Return the [X, Y] coordinate for the center point of the cell that contains the specified text.  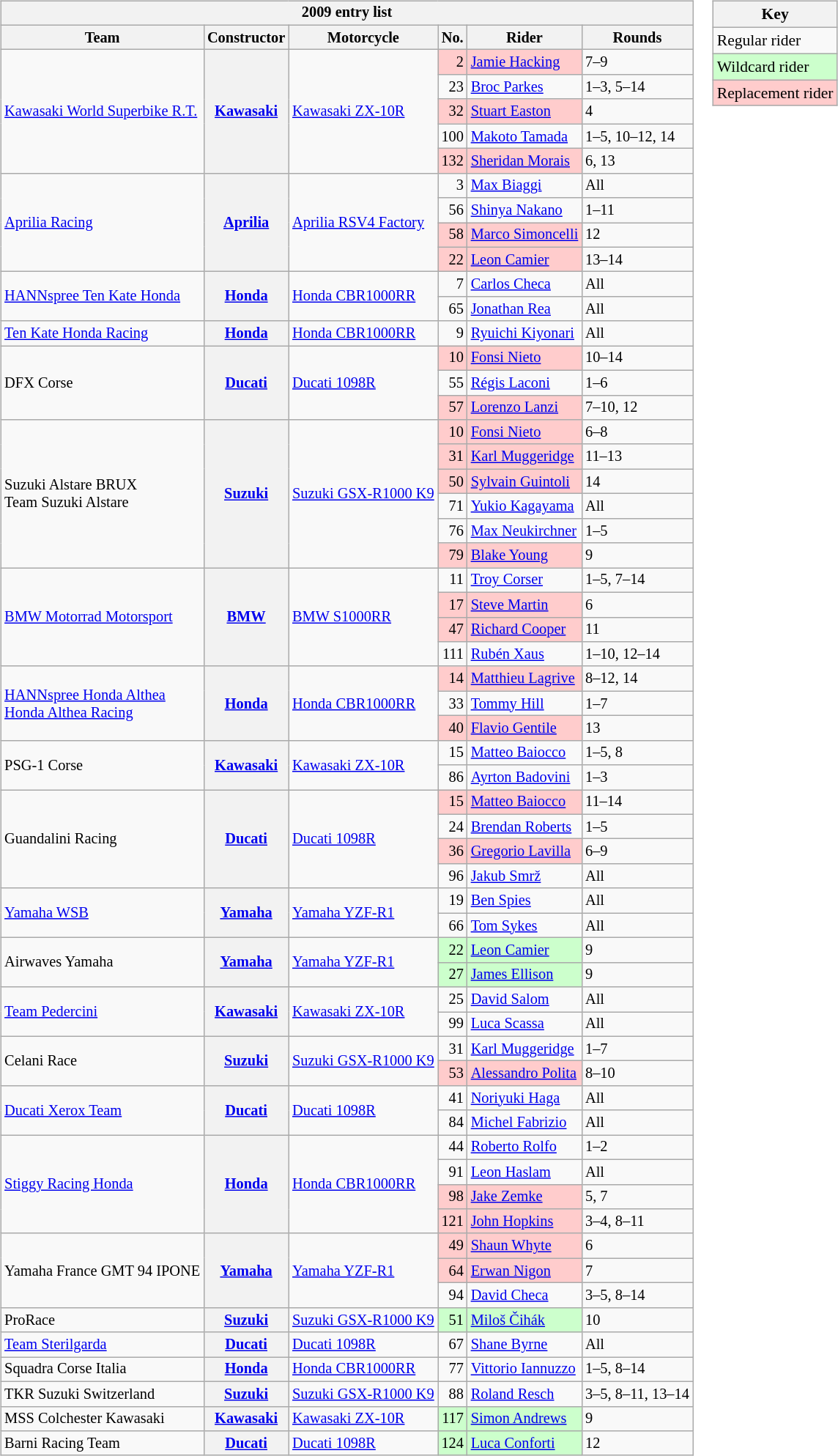
5, 7 [637, 1197]
Brendan Roberts [524, 827]
2 [453, 62]
Jakub Smrž [524, 876]
24 [453, 827]
Stuart Easton [524, 111]
HANNspree Ten Kate Honda [103, 296]
27 [453, 975]
Team Pedercini [103, 1011]
121 [453, 1222]
Marco Simoncelli [524, 235]
1–6 [637, 383]
Kawasaki World Superbike R.T. [103, 111]
Regular rider [775, 40]
Shinya Nakano [524, 210]
32 [453, 111]
13 [637, 728]
Ayrton Badovini [524, 777]
Tom Sykes [524, 925]
Gregorio Lavilla [524, 851]
19 [453, 901]
Airwaves Yamaha [103, 963]
Simon Andrews [524, 1419]
BMW Motorrad Motorsport [103, 617]
7–10, 12 [637, 407]
Troy Corser [524, 580]
Vittorio Iannuzzo [524, 1370]
BMW S1000RR [363, 617]
49 [453, 1246]
Rubén Xaus [524, 654]
91 [453, 1172]
51 [453, 1320]
Alessandro Polita [524, 1073]
94 [453, 1296]
Richard Cooper [524, 629]
Key [775, 15]
Rider [524, 37]
Noriyuki Haga [524, 1098]
Stiggy Racing Honda [103, 1184]
Ben Spies [524, 901]
Replacement rider [775, 93]
56 [453, 210]
67 [453, 1345]
Steve Martin [524, 605]
HANNspree Honda AltheaHonda Althea Racing [103, 703]
Matthieu Lagrive [524, 679]
Roberto Rolfo [524, 1148]
Jake Zemke [524, 1197]
PSG-1 Corse [103, 765]
41 [453, 1098]
50 [453, 481]
BMW [246, 617]
6, 13 [637, 161]
Ducati Xerox Team [103, 1111]
Aprilia Racing [103, 223]
11–13 [637, 457]
3–4, 8–11 [637, 1222]
1–2 [637, 1148]
132 [453, 161]
64 [453, 1271]
Miloš Čihák [524, 1320]
Max Biaggi [524, 185]
1–5, 8 [637, 753]
57 [453, 407]
Jamie Hacking [524, 62]
66 [453, 925]
84 [453, 1123]
Ten Kate Honda Racing [103, 333]
53 [453, 1073]
Luca Scassa [524, 1024]
4 [637, 111]
Shaun Whyte [524, 1246]
47 [453, 629]
65 [453, 309]
2009 entry list [347, 13]
TKR Suzuki Switzerland [103, 1394]
8–10 [637, 1073]
96 [453, 876]
Ryuichi Kiyonari [524, 333]
3–5, 8–14 [637, 1296]
98 [453, 1197]
Sheridan Morais [524, 161]
Roland Resch [524, 1394]
Constructor [246, 37]
111 [453, 654]
Wildcard rider [775, 67]
124 [453, 1444]
13–14 [637, 259]
36 [453, 851]
10–14 [637, 358]
DFX Corse [103, 383]
Leon Haslam [524, 1172]
Guandalini Racing [103, 840]
88 [453, 1394]
Motorcycle [363, 37]
71 [453, 506]
23 [453, 87]
79 [453, 555]
117 [453, 1419]
6–8 [637, 432]
25 [453, 999]
Flavio Gentile [524, 728]
44 [453, 1148]
Shane Byrne [524, 1345]
Barni Racing Team [103, 1444]
58 [453, 235]
Carlos Checa [524, 284]
Jonathan Rea [524, 309]
1–11 [637, 210]
David Checa [524, 1296]
John Hopkins [524, 1222]
Erwan Nigon [524, 1271]
Michel Fabrizio [524, 1123]
Yamaha France GMT 94 IPONE [103, 1271]
86 [453, 777]
76 [453, 531]
Aprilia RSV4 Factory [363, 223]
Broc Parkes [524, 87]
11–14 [637, 802]
Sylvain Guintoli [524, 481]
Régis Laconi [524, 383]
1–3, 5–14 [637, 87]
1–5, 10–12, 14 [637, 136]
Blake Young [524, 555]
17 [453, 605]
Makoto Tamada [524, 136]
Luca Conforti [524, 1444]
77 [453, 1370]
1–5, 7–14 [637, 580]
55 [453, 383]
3–5, 8–11, 13–14 [637, 1394]
Lorenzo Lanzi [524, 407]
Celani Race [103, 1061]
Tommy Hill [524, 703]
Rounds [637, 37]
3 [453, 185]
100 [453, 136]
David Salom [524, 999]
1–10, 12–14 [637, 654]
Suzuki Alstare BRUXTeam Suzuki Alstare [103, 494]
Aprilia [246, 223]
Team [103, 37]
99 [453, 1024]
7–9 [637, 62]
40 [453, 728]
Squadra Corse Italia [103, 1370]
James Ellison [524, 975]
MSS Colchester Kawasaki [103, 1419]
No. [453, 37]
Yamaha WSB [103, 913]
Max Neukirchner [524, 531]
33 [453, 703]
Team Sterilgarda [103, 1345]
ProRace [103, 1320]
6–9 [637, 851]
1–5, 8–14 [637, 1370]
1–3 [637, 777]
8–12, 14 [637, 679]
Yukio Kagayama [524, 506]
